Detect which cell encompasses the target text, then output its [X, Y] center coordinate. 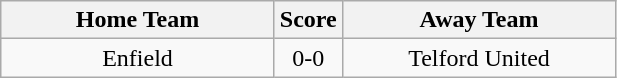
Home Team [138, 20]
Away Team [479, 20]
0-0 [308, 58]
Enfield [138, 58]
Telford United [479, 58]
Score [308, 20]
